From the cell containing the given text, extract its center point as [X, Y] coordinate. 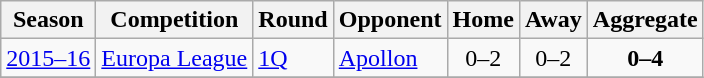
Competition [174, 20]
Season [48, 20]
1Q [293, 58]
Apollon [390, 58]
0–4 [645, 58]
Away [553, 20]
Opponent [390, 20]
2015–16 [48, 58]
Europa League [174, 58]
Home [483, 20]
Aggregate [645, 20]
Round [293, 20]
